Output the [X, Y] coordinate of the center of the cell containing the given text.  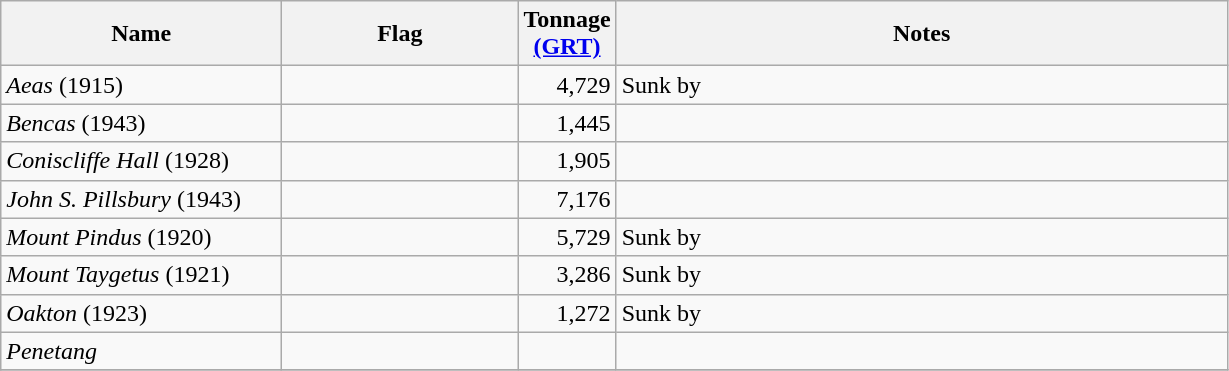
Notes [922, 34]
1,272 [567, 313]
4,729 [567, 85]
Aeas (1915) [142, 85]
Oakton (1923) [142, 313]
5,729 [567, 237]
John S. Pillsbury (1943) [142, 199]
Coniscliffe Hall (1928) [142, 161]
7,176 [567, 199]
Name [142, 34]
Bencas (1943) [142, 123]
1,445 [567, 123]
Tonnage (GRT) [567, 34]
Mount Taygetus (1921) [142, 275]
Mount Pindus (1920) [142, 237]
Penetang [142, 351]
1,905 [567, 161]
Flag [400, 34]
3,286 [567, 275]
